Identify which cell holds the provided text, then report its (X, Y) central coordinate. 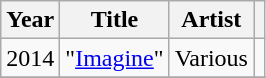
2014 (30, 58)
Various (211, 58)
Year (30, 20)
Title (114, 20)
Artist (211, 20)
"Imagine" (114, 58)
